Pinpoint the cell where the given text exists, returning its (x, y) midpoint coordinate. 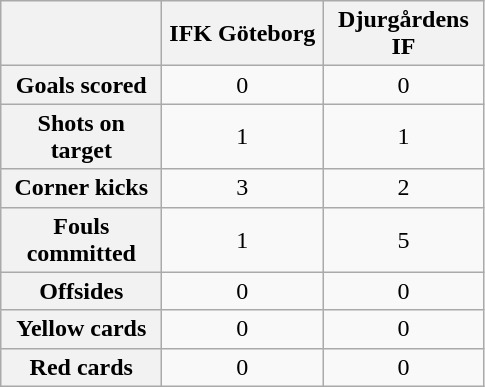
Djurgårdens IF (404, 34)
2 (404, 188)
Offsides (82, 291)
5 (404, 240)
IFK Göteborg (242, 34)
Fouls committed (82, 240)
3 (242, 188)
Corner kicks (82, 188)
Goals scored (82, 85)
Red cards (82, 367)
Shots on target (82, 136)
Yellow cards (82, 329)
